Detect which cell encompasses the target text, then output its [x, y] center coordinate. 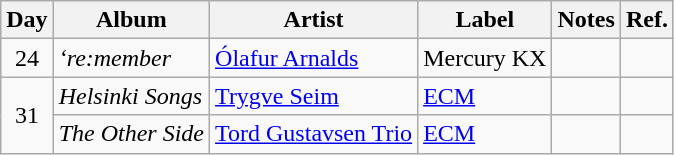
Ólafur Arnalds [314, 58]
Notes [586, 20]
Helsinki Songs [131, 96]
Album [131, 20]
Trygve Seim [314, 96]
24 [27, 58]
Label [485, 20]
The Other Side [131, 134]
Artist [314, 20]
Tord Gustavsen Trio [314, 134]
Mercury KX [485, 58]
Day [27, 20]
Ref. [646, 20]
‘re:member [131, 58]
31 [27, 115]
